Determine the (X, Y) coordinate at the center of the cell enclosing the given text.  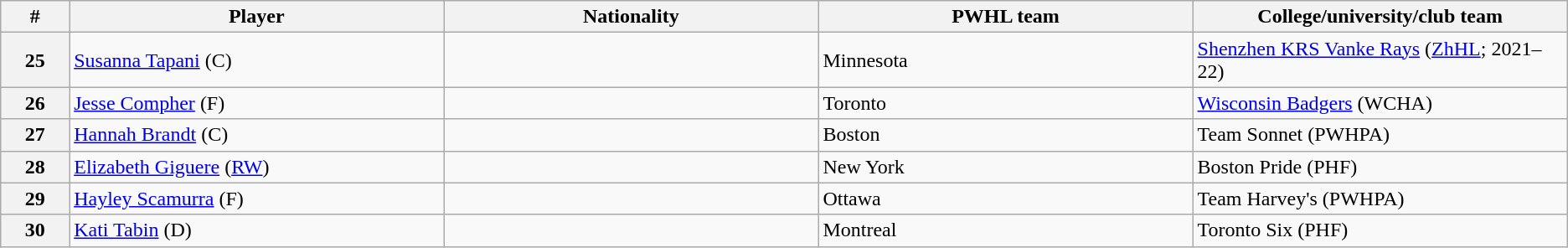
Susanna Tapani (C) (256, 60)
Team Sonnet (PWHPA) (1380, 135)
25 (35, 60)
Shenzhen KRS Vanke Rays (ZhHL; 2021–22) (1380, 60)
PWHL team (1005, 17)
30 (35, 230)
Boston (1005, 135)
Minnesota (1005, 60)
27 (35, 135)
Toronto Six (PHF) (1380, 230)
28 (35, 167)
Wisconsin Badgers (WCHA) (1380, 103)
Team Harvey's (PWHPA) (1380, 199)
Nationality (632, 17)
Kati Tabin (D) (256, 230)
Ottawa (1005, 199)
Player (256, 17)
Elizabeth Giguere (RW) (256, 167)
New York (1005, 167)
29 (35, 199)
Hayley Scamurra (F) (256, 199)
Boston Pride (PHF) (1380, 167)
Jesse Compher (F) (256, 103)
# (35, 17)
Montreal (1005, 230)
Hannah Brandt (C) (256, 135)
College/university/club team (1380, 17)
Toronto (1005, 103)
26 (35, 103)
